Find where the given text appears and provide that cell's center as [X, Y] coordinate. 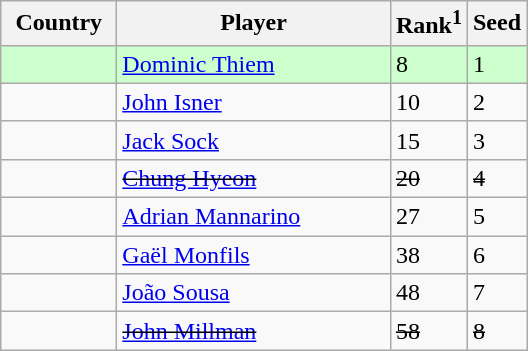
Seed [496, 24]
6 [496, 255]
Player [254, 24]
John Millman [254, 331]
7 [496, 293]
2 [496, 102]
Dominic Thiem [254, 64]
Chung Hyeon [254, 178]
Rank1 [428, 24]
27 [428, 217]
3 [496, 140]
Country [59, 24]
48 [428, 293]
Jack Sock [254, 140]
John Isner [254, 102]
4 [496, 178]
5 [496, 217]
10 [428, 102]
38 [428, 255]
15 [428, 140]
20 [428, 178]
João Sousa [254, 293]
Gaël Monfils [254, 255]
Adrian Mannarino [254, 217]
58 [428, 331]
1 [496, 64]
